Locate the cell with the specified text and output its [x, y] center coordinate. 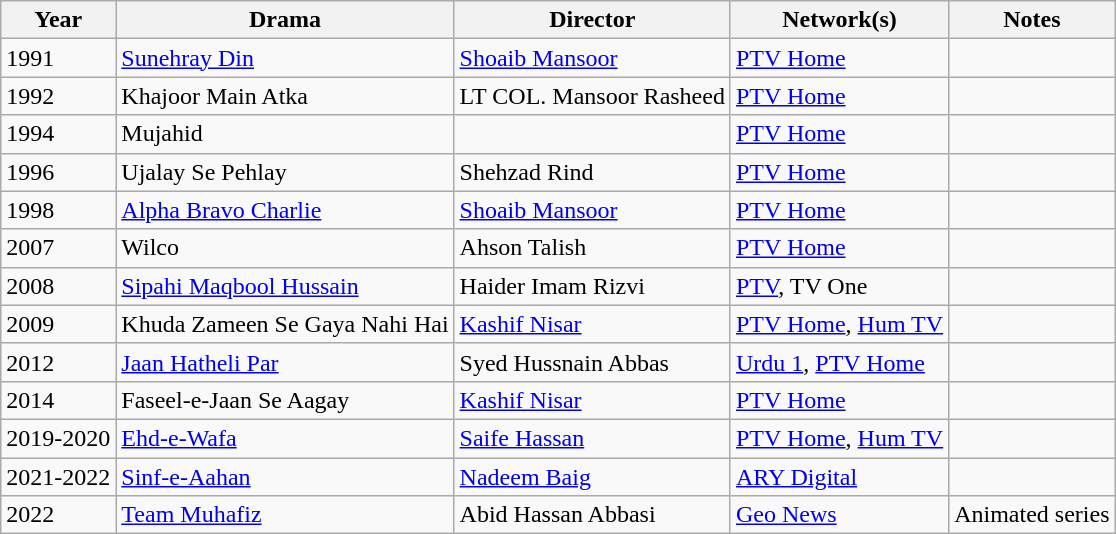
2019-2020 [58, 438]
Ujalay Se Pehlay [285, 172]
2009 [58, 324]
1998 [58, 210]
Alpha Bravo Charlie [285, 210]
2008 [58, 286]
2007 [58, 248]
Geo News [839, 515]
Saife Hassan [592, 438]
ARY Digital [839, 477]
Sinf-e-Aahan [285, 477]
2022 [58, 515]
Network(s) [839, 20]
Director [592, 20]
1996 [58, 172]
Team Muhafiz [285, 515]
Faseel-e-Jaan Se Aagay [285, 400]
Wilco [285, 248]
Shehzad Rind [592, 172]
LT COL. Mansoor Rasheed [592, 96]
2014 [58, 400]
Jaan Hatheli Par [285, 362]
Ehd-e-Wafa [285, 438]
Haider Imam Rizvi [592, 286]
1991 [58, 58]
Abid Hassan Abbasi [592, 515]
2021-2022 [58, 477]
1992 [58, 96]
Year [58, 20]
Mujahid [285, 134]
Khajoor Main Atka [285, 96]
1994 [58, 134]
PTV, TV One [839, 286]
Drama [285, 20]
Sipahi Maqbool Hussain [285, 286]
Syed Hussnain Abbas [592, 362]
Khuda Zameen Se Gaya Nahi Hai [285, 324]
Sunehray Din [285, 58]
Urdu 1, PTV Home [839, 362]
Ahson Talish [592, 248]
Nadeem Baig [592, 477]
2012 [58, 362]
Notes [1032, 20]
Animated series [1032, 515]
